Return the (X, Y) coordinate for the center point of the cell that contains the specified text.  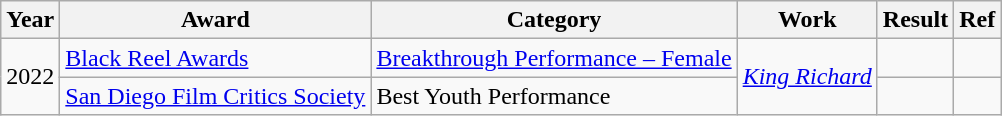
King Richard (807, 77)
Award (216, 20)
Ref (978, 20)
Category (554, 20)
Work (807, 20)
Best Youth Performance (554, 96)
2022 (30, 77)
Black Reel Awards (216, 58)
Result (915, 20)
Year (30, 20)
San Diego Film Critics Society (216, 96)
Breakthrough Performance – Female (554, 58)
